Detect which cell encompasses the target text, then output its (x, y) center coordinate. 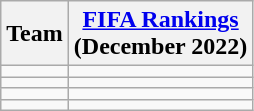
FIFA Rankings(December 2022) (160, 34)
Team (35, 34)
